Locate the cell with the specified text and output its [X, Y] center coordinate. 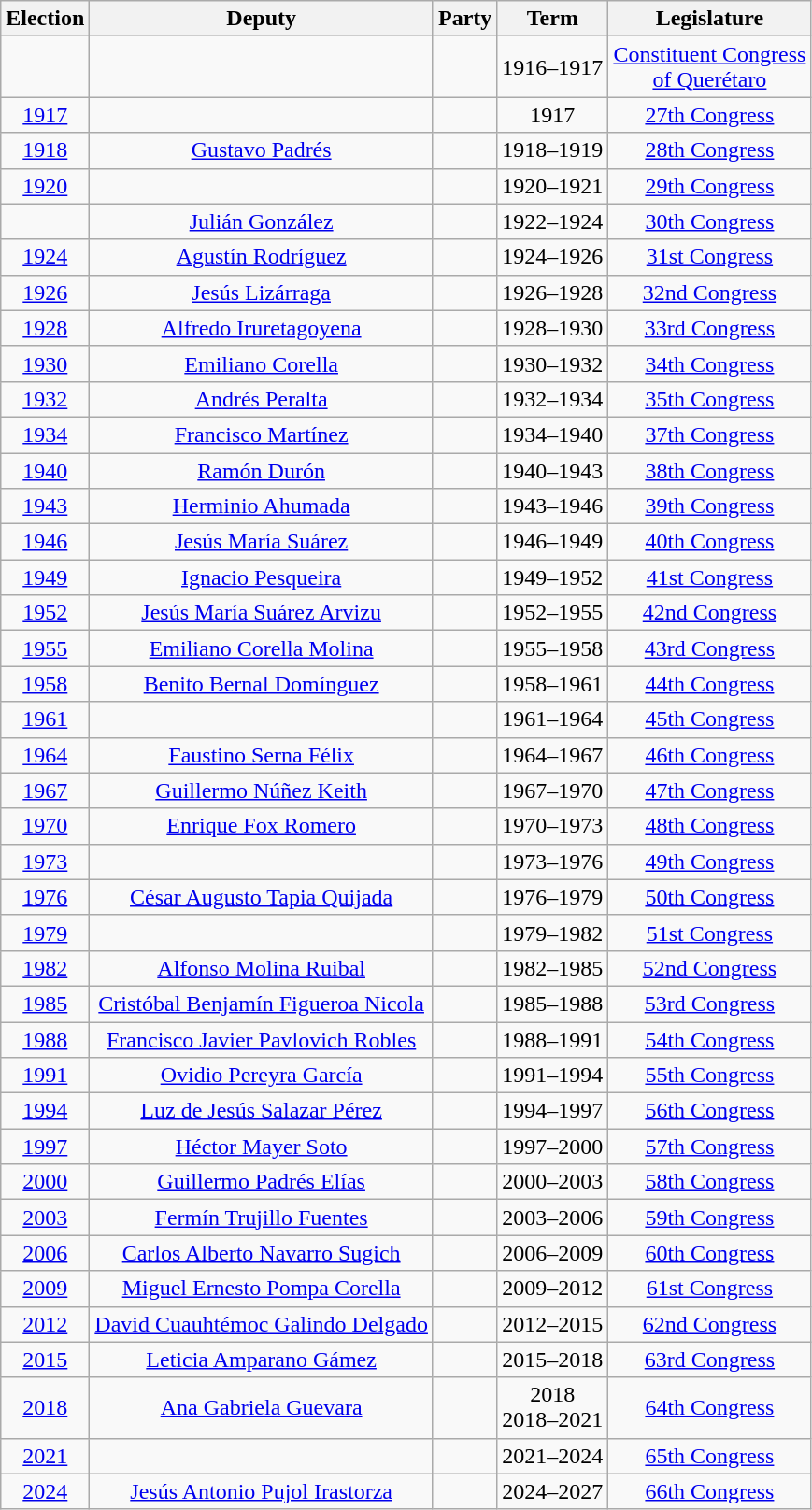
Héctor Mayer Soto [262, 1147]
1920–1921 [553, 186]
Carlos Alberto Navarro Sugich [262, 1253]
35th Congress [710, 399]
1930 [45, 363]
1961 [45, 719]
64th Congress [710, 1407]
Emiliano Corella [262, 363]
2021 [45, 1456]
1928–1930 [553, 328]
Leticia Amparano Gámez [262, 1360]
Party [464, 19]
1967–1970 [553, 791]
Ramón Durón [262, 470]
2015 [45, 1360]
Jesús Lizárraga [262, 292]
44th Congress [710, 684]
1997 [45, 1147]
65th Congress [710, 1456]
1991 [45, 1076]
1997–2000 [553, 1147]
1976 [45, 897]
1932–1934 [553, 399]
Ignacio Pesqueira [262, 577]
37th Congress [710, 434]
1994 [45, 1111]
1940 [45, 470]
David Cuauhtémoc Galindo Delgado [262, 1324]
40th Congress [710, 542]
Alfonso Molina Ruibal [262, 968]
58th Congress [710, 1182]
39th Congress [710, 506]
33rd Congress [710, 328]
1955 [45, 648]
Ana Gabriela Guevara [262, 1407]
1918 [45, 150]
1926–1928 [553, 292]
2021–2024 [553, 1456]
1973 [45, 862]
1952–1955 [553, 613]
Gustavo Padrés [262, 150]
2000–2003 [553, 1182]
2009–2012 [553, 1289]
66th Congress [710, 1491]
1961–1964 [553, 719]
30th Congress [710, 221]
1967 [45, 791]
46th Congress [710, 755]
1982–1985 [553, 968]
Election [45, 19]
Luz de Jesús Salazar Pérez [262, 1111]
Cristóbal Benjamín Figueroa Nicola [262, 1004]
Enrique Fox Romero [262, 826]
59th Congress [710, 1218]
2003–2006 [553, 1218]
43rd Congress [710, 648]
1949–1952 [553, 577]
Guillermo Núñez Keith [262, 791]
61st Congress [710, 1289]
20182018–2021 [553, 1407]
Guillermo Padrés Elías [262, 1182]
48th Congress [710, 826]
1970–1973 [553, 826]
1940–1943 [553, 470]
63rd Congress [710, 1360]
27th Congress [710, 115]
60th Congress [710, 1253]
1922–1924 [553, 221]
2000 [45, 1182]
1949 [45, 577]
50th Congress [710, 897]
Francisco Martínez [262, 434]
Deputy [262, 19]
1988–1991 [553, 1040]
1976–1979 [553, 897]
56th Congress [710, 1111]
2015–2018 [553, 1360]
28th Congress [710, 150]
41st Congress [710, 577]
1928 [45, 328]
1920 [45, 186]
Faustino Serna Félix [262, 755]
2024–2027 [553, 1491]
1979–1982 [553, 933]
34th Congress [710, 363]
1918–1919 [553, 150]
31st Congress [710, 257]
1988 [45, 1040]
2009 [45, 1289]
Fermín Trujillo Fuentes [262, 1218]
42nd Congress [710, 613]
Herminio Ahumada [262, 506]
32nd Congress [710, 292]
1932 [45, 399]
1970 [45, 826]
1934 [45, 434]
1926 [45, 292]
1973–1976 [553, 862]
1934–1940 [553, 434]
Jesús María Suárez [262, 542]
51st Congress [710, 933]
Julián González [262, 221]
Emiliano Corella Molina [262, 648]
1994–1997 [553, 1111]
1952 [45, 613]
Agustín Rodríguez [262, 257]
49th Congress [710, 862]
1985 [45, 1004]
1979 [45, 933]
1930–1932 [553, 363]
38th Congress [710, 470]
1943 [45, 506]
Term [553, 19]
Francisco Javier Pavlovich Robles [262, 1040]
César Augusto Tapia Quijada [262, 897]
1964 [45, 755]
2003 [45, 1218]
1982 [45, 968]
54th Congress [710, 1040]
2018 [45, 1407]
1985–1988 [553, 1004]
Benito Bernal Domínguez [262, 684]
53rd Congress [710, 1004]
1958–1961 [553, 684]
1955–1958 [553, 648]
Miguel Ernesto Pompa Corella [262, 1289]
Jesús Antonio Pujol Irastorza [262, 1491]
Jesús María Suárez Arvizu [262, 613]
2006 [45, 1253]
1991–1994 [553, 1076]
2006–2009 [553, 1253]
52nd Congress [710, 968]
Legislature [710, 19]
45th Congress [710, 719]
Constituent Congressof Querétaro [710, 67]
Andrés Peralta [262, 399]
1946–1949 [553, 542]
1943–1946 [553, 506]
1958 [45, 684]
55th Congress [710, 1076]
1946 [45, 542]
62nd Congress [710, 1324]
Ovidio Pereyra García [262, 1076]
Alfredo Iruretagoyena [262, 328]
1924 [45, 257]
2012 [45, 1324]
47th Congress [710, 791]
29th Congress [710, 186]
57th Congress [710, 1147]
1964–1967 [553, 755]
2012–2015 [553, 1324]
1916–1917 [553, 67]
1924–1926 [553, 257]
2024 [45, 1491]
